Capture the cell that displays the provided text and extract its [X, Y] central coordinate. 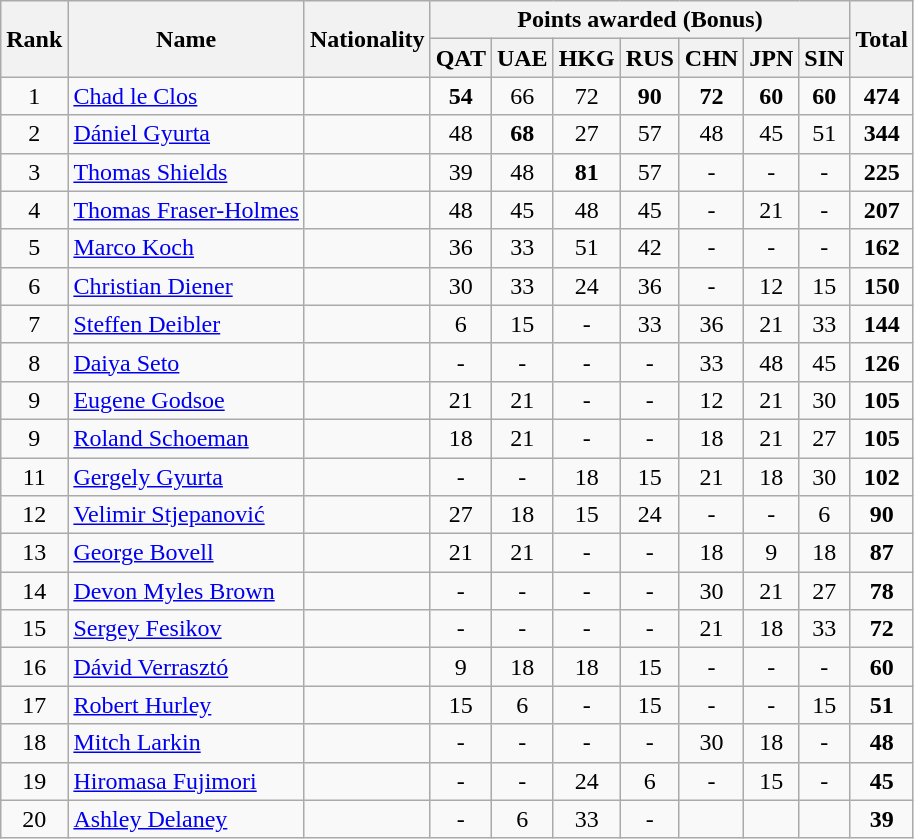
QAT [460, 58]
14 [34, 591]
16 [34, 667]
Points awarded (Bonus) [640, 20]
Daiya Seto [186, 362]
474 [882, 96]
Rank [34, 39]
1 [34, 96]
2 [34, 134]
66 [522, 96]
Nationality [367, 39]
Eugene Godsoe [186, 400]
George Bovell [186, 553]
78 [882, 591]
Robert Hurley [186, 705]
225 [882, 172]
Roland Schoeman [186, 438]
4 [34, 210]
19 [34, 781]
68 [522, 134]
126 [882, 362]
20 [34, 819]
Chad le Clos [186, 96]
UAE [522, 58]
Dávid Verrasztó [186, 667]
150 [882, 286]
JPN [772, 58]
11 [34, 477]
RUS [650, 58]
Gergely Gyurta [186, 477]
17 [34, 705]
Ashley Delaney [186, 819]
207 [882, 210]
Thomas Shields [186, 172]
Thomas Fraser-Holmes [186, 210]
8 [34, 362]
CHN [711, 58]
Velimir Stjepanović [186, 515]
Name [186, 39]
7 [34, 324]
102 [882, 477]
162 [882, 248]
Dániel Gyurta [186, 134]
Sergey Fesikov [186, 629]
144 [882, 324]
344 [882, 134]
Marco Koch [186, 248]
SIN [824, 58]
3 [34, 172]
87 [882, 553]
Total [882, 39]
81 [586, 172]
42 [650, 248]
13 [34, 553]
Hiromasa Fujimori [186, 781]
HKG [586, 58]
Mitch Larkin [186, 743]
5 [34, 248]
Christian Diener [186, 286]
Devon Myles Brown [186, 591]
54 [460, 96]
Steffen Deibler [186, 324]
